Return the [X, Y] coordinate for the center point of the cell that contains the specified text.  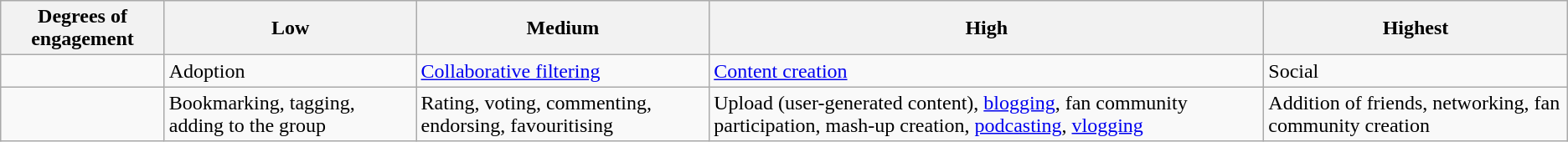
Upload (user-generated content), blogging, fan community participation, mash-up creation, podcasting, vlogging [987, 114]
Bookmarking, tagging, adding to the group [290, 114]
Collaborative filtering [563, 71]
Medium [563, 28]
Rating, voting, commenting, endorsing, favouritising [563, 114]
Content creation [987, 71]
Social [1416, 71]
Low [290, 28]
Addition of friends, networking, fan community creation [1416, 114]
Degrees of engagement [82, 28]
Adoption [290, 71]
High [987, 28]
Highest [1416, 28]
